Return the [x, y] coordinate for the center point of the cell that contains the specified text.  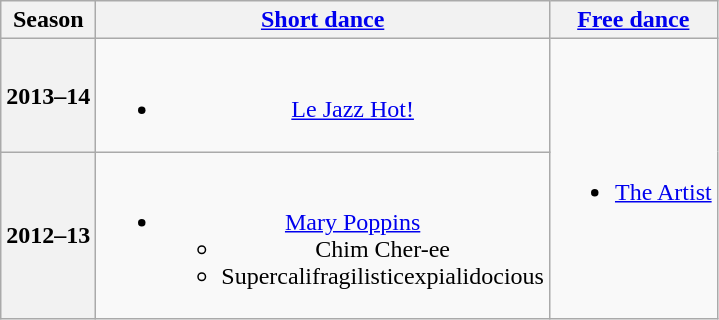
Season [48, 20]
The Artist [633, 179]
Le Jazz Hot! [323, 96]
2013–14 [48, 96]
Mary Poppins Chim Cher-ee Supercalifragilisticexpialidocious [323, 236]
Short dance [323, 20]
2012–13 [48, 236]
Free dance [633, 20]
